Output the (x, y) coordinate of the center of the cell containing the given text.  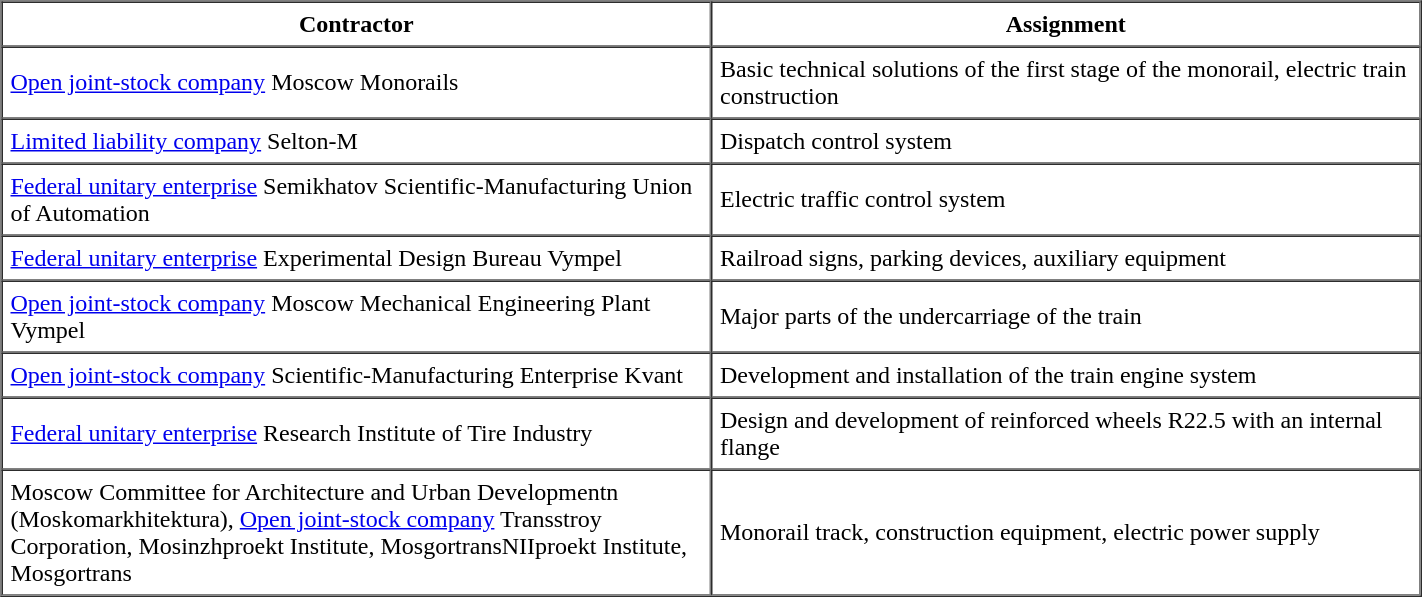
Monorail track, construction equipment, electric power supply (1066, 533)
Open joint-stock company Scientific-Manufacturing Enterprise Kvant (357, 374)
Railroad signs, parking devices, auxiliary equipment (1066, 258)
Dispatch control system (1066, 140)
Contractor (357, 24)
Limited liability company Selton-M (357, 140)
Assignment (1066, 24)
Open joint-stock company Moscow Mechanical Engineering Plant Vympel (357, 316)
Design and development of reinforced wheels R22.5 with an internal flange (1066, 434)
Major parts of the undercarriage of the train (1066, 316)
Federal unitary enterprise Semikhatov Scientific-Manufacturing Union of Automation (357, 200)
Federal unitary enterprise Experimental Design Bureau Vympel (357, 258)
Federal unitary enterprise Research Institute of Tire Industry (357, 434)
Basic technical solutions of the first stage of the monorail, electric train construction (1066, 82)
Open joint-stock company Moscow Monorails (357, 82)
Development and installation of the train engine system (1066, 374)
Electric traffic control system (1066, 200)
